For the text-containing cell, return its midpoint in [X, Y] coordinate format. 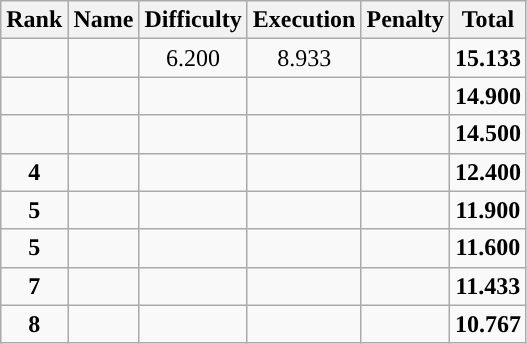
8.933 [304, 58]
10.767 [488, 324]
Execution [304, 20]
7 [34, 286]
12.400 [488, 172]
Difficulty [193, 20]
11.433 [488, 286]
Rank [34, 20]
Name [104, 20]
8 [34, 324]
11.900 [488, 210]
15.133 [488, 58]
14.900 [488, 96]
6.200 [193, 58]
Total [488, 20]
14.500 [488, 134]
11.600 [488, 248]
Penalty [405, 20]
4 [34, 172]
